Return [x, y] of the center of cell containing provided text 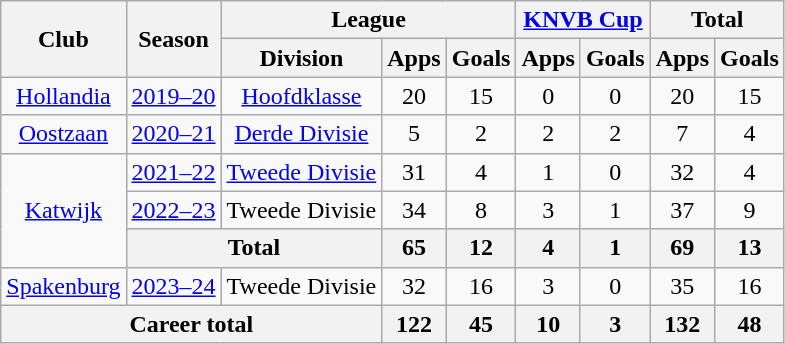
Derde Divisie [302, 134]
Hoofdklasse [302, 96]
48 [750, 324]
13 [750, 248]
69 [682, 248]
2020–21 [174, 134]
2023–24 [174, 286]
122 [414, 324]
League [368, 20]
2021–22 [174, 172]
KNVB Cup [583, 20]
Season [174, 39]
Spakenburg [64, 286]
5 [414, 134]
Club [64, 39]
132 [682, 324]
45 [481, 324]
35 [682, 286]
10 [548, 324]
34 [414, 210]
2022–23 [174, 210]
7 [682, 134]
Division [302, 58]
37 [682, 210]
Hollandia [64, 96]
2019–20 [174, 96]
9 [750, 210]
Oostzaan [64, 134]
31 [414, 172]
12 [481, 248]
Career total [192, 324]
Katwijk [64, 210]
8 [481, 210]
65 [414, 248]
